Return the (X, Y) coordinate for the center point of the cell that contains the specified text.  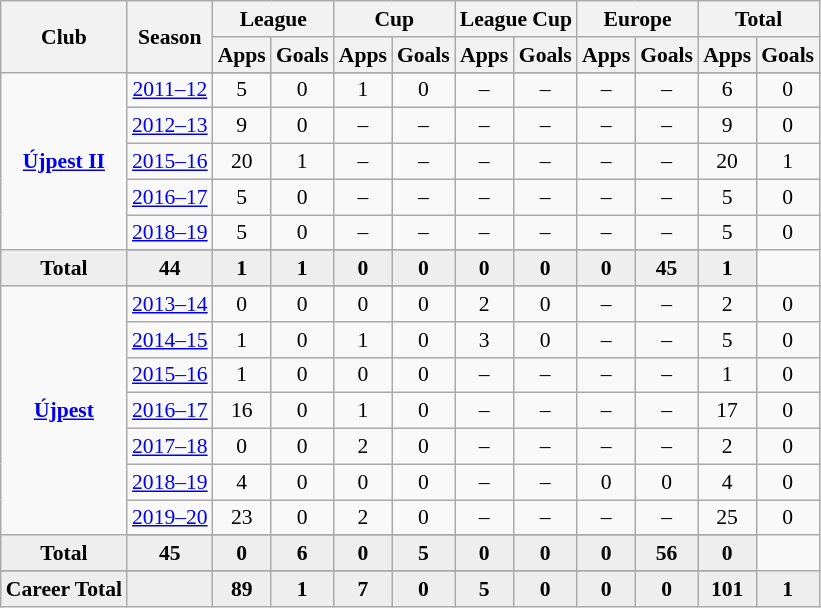
44 (170, 269)
Újpest (64, 410)
2014–15 (170, 340)
2013–14 (170, 304)
Career Total (64, 589)
16 (242, 411)
Europe (638, 19)
2017–18 (170, 447)
League Cup (516, 19)
3 (484, 340)
League (274, 19)
Club (64, 36)
2012–13 (170, 126)
2011–12 (170, 90)
Cup (394, 19)
89 (242, 589)
101 (727, 589)
2019–20 (170, 518)
17 (727, 411)
7 (363, 589)
56 (666, 554)
23 (242, 518)
Újpest II (64, 161)
25 (727, 518)
Season (170, 36)
